For the text-containing cell, return its midpoint in (x, y) coordinate format. 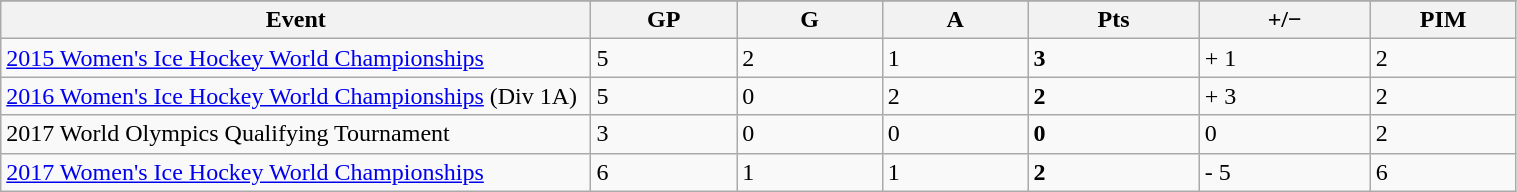
GP (664, 20)
Pts (1114, 20)
G (810, 20)
2017 Women's Ice Hockey World Championships (296, 172)
PIM (1443, 20)
2017 World Olympics Qualifying Tournament (296, 134)
+/− (1284, 20)
- 5 (1284, 172)
Event (296, 20)
2015 Women's Ice Hockey World Championships (296, 58)
+ 1 (1284, 58)
+ 3 (1284, 96)
2016 Women's Ice Hockey World Championships (Div 1A) (296, 96)
A (955, 20)
